Identify which cell holds the provided text, then report its [x, y] central coordinate. 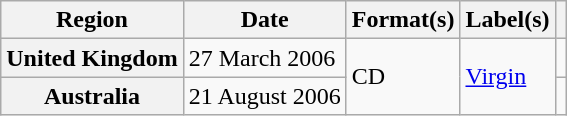
CD [403, 77]
Region [92, 20]
27 March 2006 [264, 58]
United Kingdom [92, 58]
Australia [92, 96]
Label(s) [508, 20]
Format(s) [403, 20]
Date [264, 20]
21 August 2006 [264, 96]
Virgin [508, 77]
